For the text-containing cell, return its midpoint in (X, Y) coordinate format. 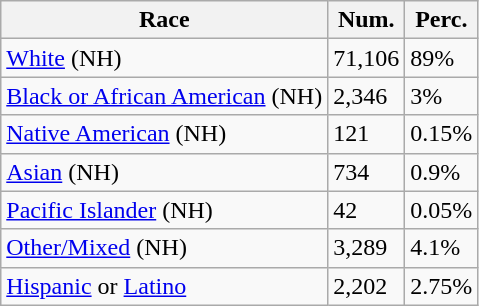
734 (366, 172)
2,346 (366, 96)
Perc. (442, 20)
0.15% (442, 134)
Num. (366, 20)
Race (164, 20)
Black or African American (NH) (164, 96)
71,106 (366, 58)
Other/Mixed (NH) (164, 248)
3,289 (366, 248)
Hispanic or Latino (164, 286)
3% (442, 96)
Pacific Islander (NH) (164, 210)
White (NH) (164, 58)
0.05% (442, 210)
Native American (NH) (164, 134)
2,202 (366, 286)
89% (442, 58)
2.75% (442, 286)
Asian (NH) (164, 172)
121 (366, 134)
0.9% (442, 172)
4.1% (442, 248)
42 (366, 210)
